Scan for the cell matching the given text and deliver its [X, Y] coordinate at center. 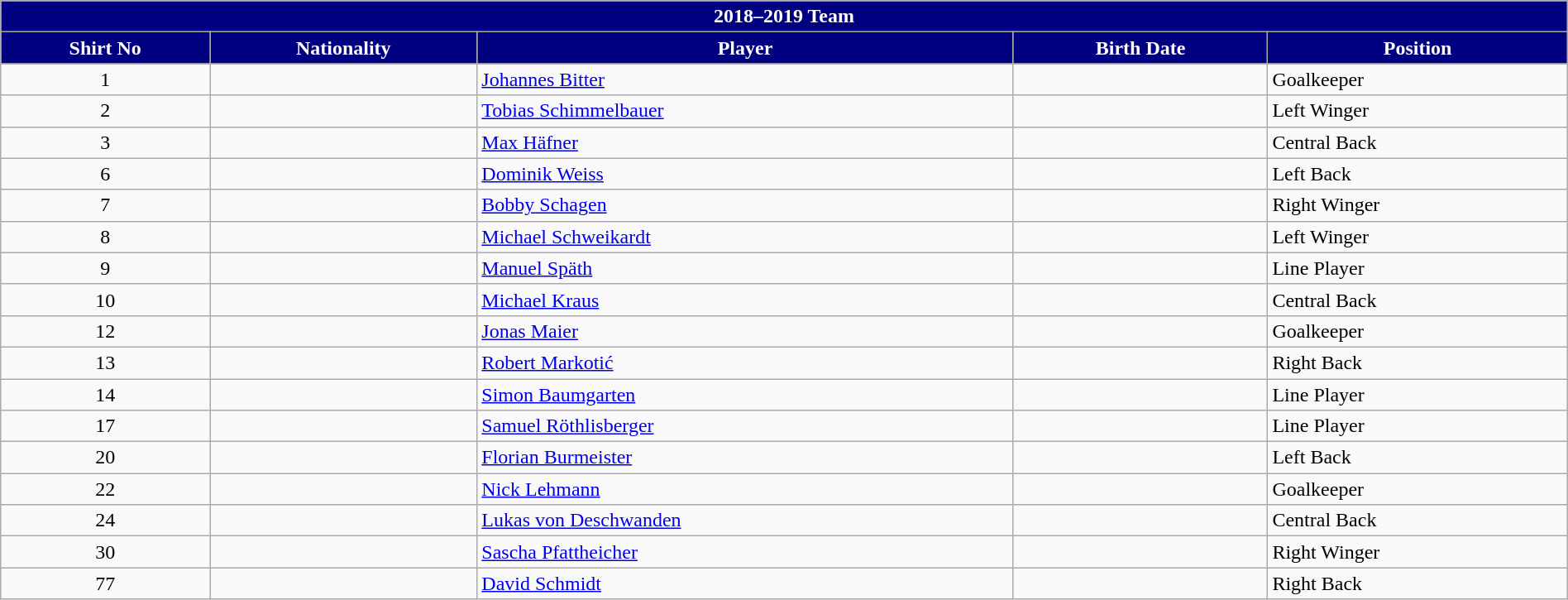
Michael Schweikardt [745, 237]
Max Häfner [745, 142]
Jonas Maier [745, 331]
30 [106, 552]
22 [106, 489]
14 [106, 395]
Position [1417, 48]
Shirt No [106, 48]
Samuel Röthlisberger [745, 426]
3 [106, 142]
10 [106, 300]
12 [106, 331]
Nick Lehmann [745, 489]
Johannes Bitter [745, 79]
13 [106, 362]
2 [106, 111]
1 [106, 79]
77 [106, 583]
Nationality [344, 48]
20 [106, 458]
Lukas von Deschwanden [745, 521]
Dominik Weiss [745, 174]
Robert Markotić [745, 362]
Michael Kraus [745, 300]
Bobby Schagen [745, 205]
8 [106, 237]
Florian Burmeister [745, 458]
7 [106, 205]
9 [106, 268]
2018–2019 Team [784, 17]
24 [106, 521]
Simon Baumgarten [745, 395]
6 [106, 174]
Manuel Späth [745, 268]
17 [106, 426]
David Schmidt [745, 583]
Player [745, 48]
Tobias Schimmelbauer [745, 111]
Sascha Pfattheicher [745, 552]
Birth Date [1140, 48]
